Detect which cell encompasses the target text, then output its [X, Y] center coordinate. 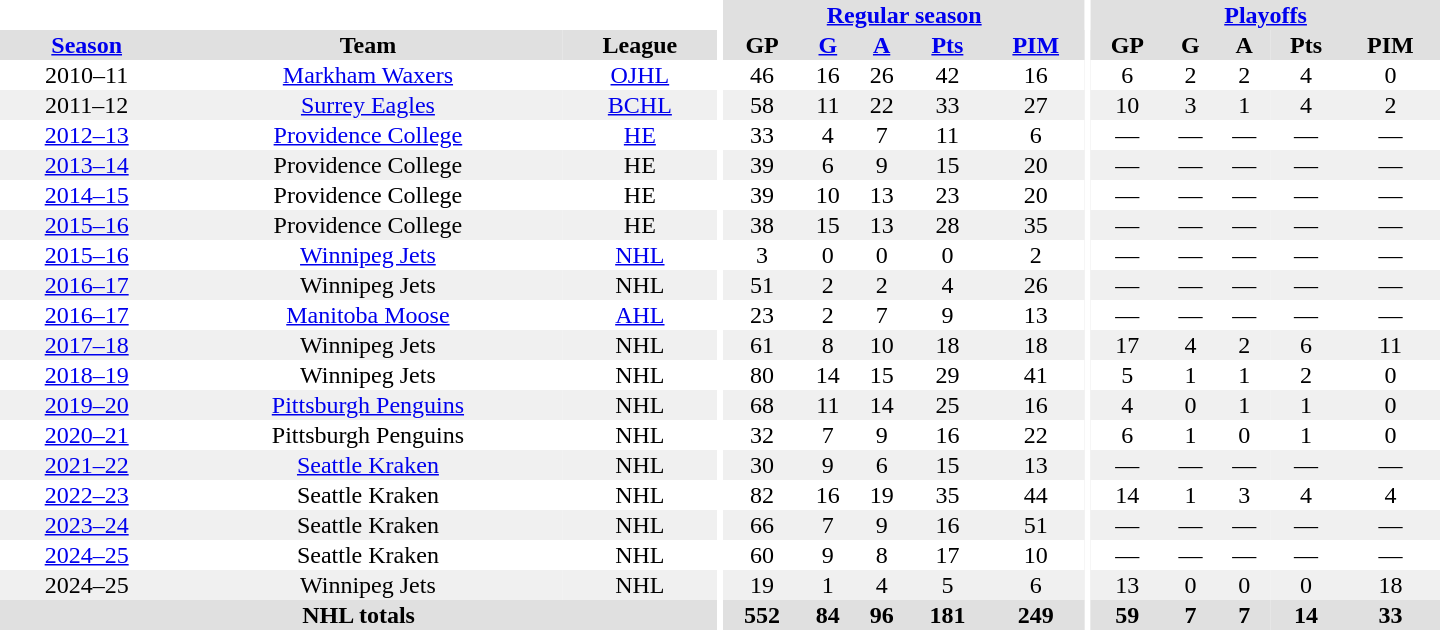
2020–21 [86, 435]
46 [762, 75]
29 [948, 375]
2019–20 [86, 405]
Playoffs [1266, 15]
41 [1036, 375]
2021–22 [86, 465]
59 [1127, 615]
249 [1036, 615]
BCHL [640, 105]
25 [948, 405]
2010–11 [86, 75]
96 [882, 615]
Season [86, 45]
552 [762, 615]
181 [948, 615]
60 [762, 555]
32 [762, 435]
84 [828, 615]
44 [1036, 495]
58 [762, 105]
Regular season [904, 15]
82 [762, 495]
66 [762, 525]
27 [1036, 105]
30 [762, 465]
2014–15 [86, 195]
Markham Waxers [368, 75]
2018–19 [86, 375]
42 [948, 75]
Manitoba Moose [368, 315]
68 [762, 405]
League [640, 45]
2023–24 [86, 525]
2022–23 [86, 495]
OJHL [640, 75]
2011–12 [86, 105]
NHL totals [358, 615]
2012–13 [86, 135]
2017–18 [86, 345]
2013–14 [86, 165]
61 [762, 345]
Team [368, 45]
28 [948, 225]
Surrey Eagles [368, 105]
80 [762, 375]
AHL [640, 315]
38 [762, 225]
